Locate the cell with the specified text and output its (x, y) center coordinate. 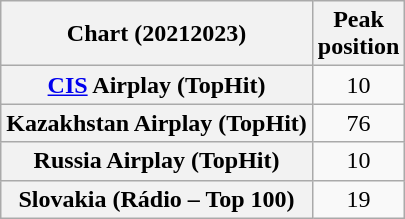
76 (358, 123)
Peakposition (358, 34)
CIS Airplay (TopHit) (157, 85)
19 (358, 199)
Russia Airplay (TopHit) (157, 161)
Chart (20212023) (157, 34)
Kazakhstan Airplay (TopHit) (157, 123)
Slovakia (Rádio – Top 100) (157, 199)
